Identify which cell holds the provided text, then report its (X, Y) central coordinate. 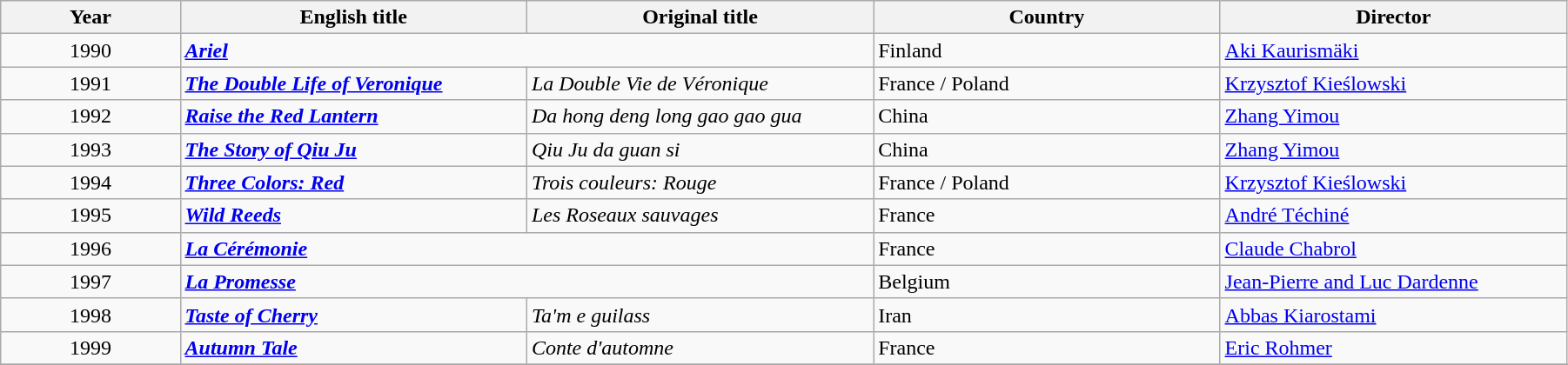
Jean-Pierre and Luc Dardenne (1393, 282)
La Double Vie de Véronique (700, 83)
Year (90, 17)
1994 (90, 182)
La Cérémonie (527, 249)
The Double Life of Veronique (353, 83)
Iran (1047, 315)
Eric Rohmer (1393, 348)
Original title (700, 17)
1990 (90, 50)
1996 (90, 249)
André Téchiné (1393, 216)
Wild Reeds (353, 216)
Abbas Kiarostami (1393, 315)
1992 (90, 116)
Conte d'automne (700, 348)
1993 (90, 149)
1998 (90, 315)
Da hong deng long gao gao gua (700, 116)
Three Colors: Red (353, 182)
1995 (90, 216)
Claude Chabrol (1393, 249)
Country (1047, 17)
Qiu Ju da guan si (700, 149)
Trois couleurs: Rouge (700, 182)
Les Roseaux sauvages (700, 216)
English title (353, 17)
La Promesse (527, 282)
Autumn Tale (353, 348)
Ariel (527, 50)
The Story of Qiu Ju (353, 149)
Finland (1047, 50)
1997 (90, 282)
Director (1393, 17)
Ta'm e guilass (700, 315)
1999 (90, 348)
Raise the Red Lantern (353, 116)
Belgium (1047, 282)
Taste of Cherry (353, 315)
Aki Kaurismäki (1393, 50)
1991 (90, 83)
